Return [X, Y] of the center of cell containing provided text 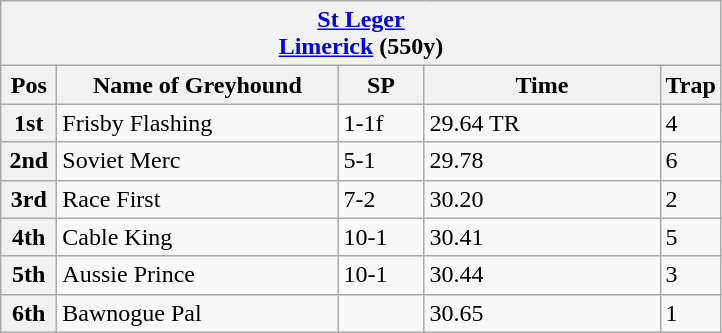
30.41 [542, 237]
Aussie Prince [198, 275]
30.65 [542, 313]
Cable King [198, 237]
1st [29, 123]
4th [29, 237]
3rd [29, 199]
2nd [29, 161]
Trap [690, 85]
Time [542, 85]
Pos [29, 85]
5-1 [381, 161]
30.44 [542, 275]
29.64 TR [542, 123]
5th [29, 275]
30.20 [542, 199]
6th [29, 313]
1-1f [381, 123]
5 [690, 237]
Soviet Merc [198, 161]
Race First [198, 199]
6 [690, 161]
7-2 [381, 199]
4 [690, 123]
2 [690, 199]
1 [690, 313]
SP [381, 85]
29.78 [542, 161]
Frisby Flashing [198, 123]
St Leger Limerick (550y) [362, 34]
Name of Greyhound [198, 85]
3 [690, 275]
Bawnogue Pal [198, 313]
